Provide the [X, Y] coordinate of the cell's center where the given text is located.  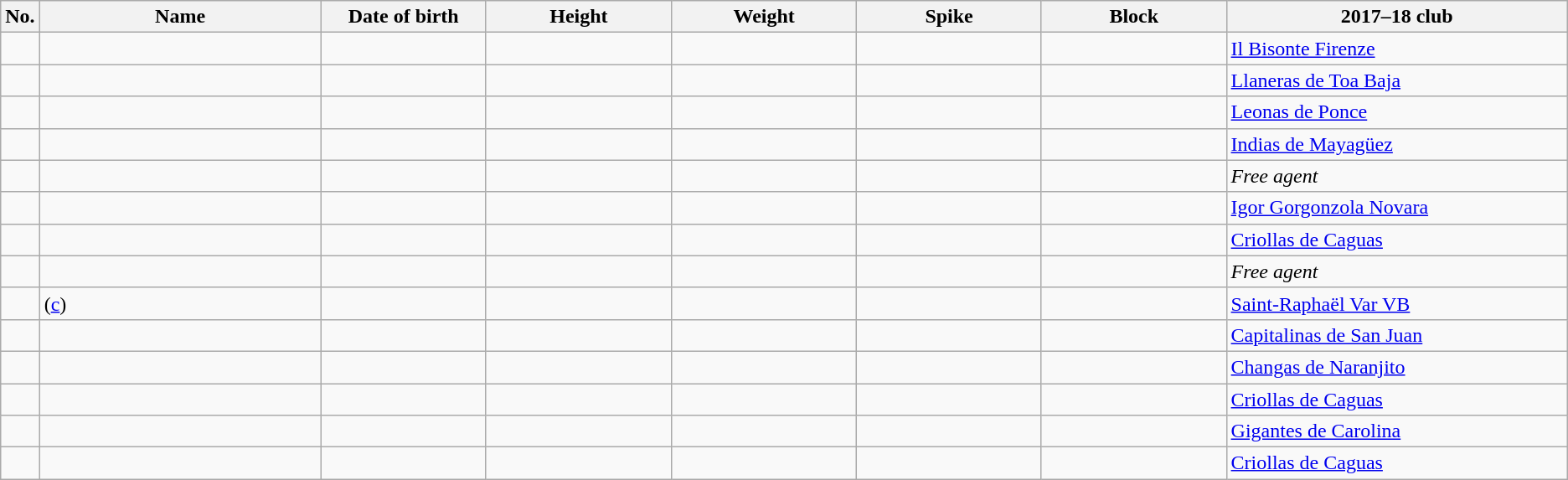
Block [1134, 17]
Leonas de Ponce [1397, 112]
Changas de Naranjito [1397, 367]
Weight [764, 17]
Capitalinas de San Juan [1397, 335]
Date of birth [404, 17]
Spike [950, 17]
No. [20, 17]
Height [578, 17]
Igor Gorgonzola Novara [1397, 208]
Il Bisonte Firenze [1397, 49]
Gigantes de Carolina [1397, 431]
Llaneras de Toa Baja [1397, 80]
Name [180, 17]
Indias de Mayagüez [1397, 144]
(c) [180, 303]
2017–18 club [1397, 17]
Saint-Raphaël Var VB [1397, 303]
